Extract the (x, y) coordinate from the center of the cell holding the provided text.  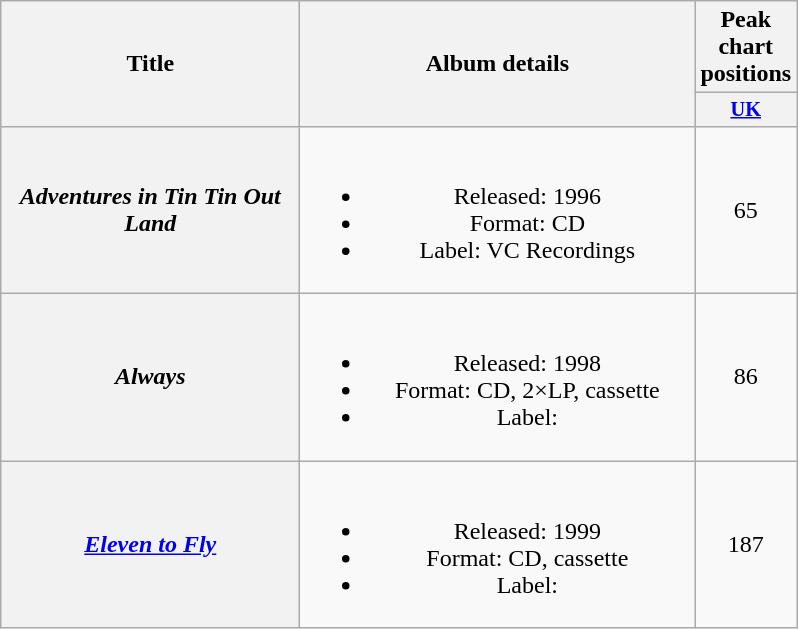
65 (746, 210)
UK (746, 110)
Released: 1996Format: CDLabel: VC Recordings (498, 210)
Album details (498, 64)
187 (746, 544)
Released: 1998Format: CD, 2×LP, cassetteLabel: (498, 378)
Adventures in Tin Tin Out Land (150, 210)
Eleven to Fly (150, 544)
Released: 1999Format: CD, cassetteLabel: (498, 544)
Title (150, 64)
86 (746, 378)
Peak chartpositions (746, 47)
Always (150, 378)
